Pinpoint the cell where the given text exists, returning its (x, y) midpoint coordinate. 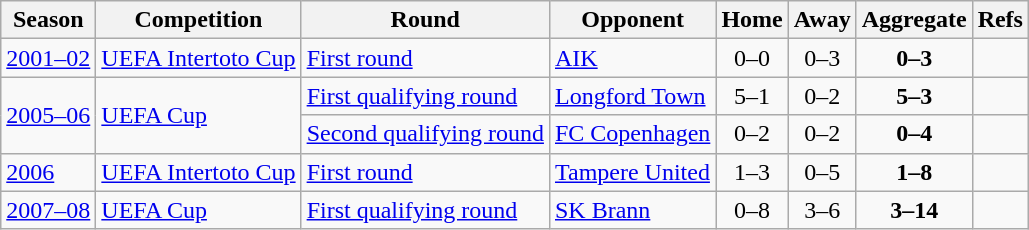
FC Copenhagen (632, 134)
1–3 (752, 172)
Tampere United (632, 172)
5–3 (914, 96)
Home (752, 20)
Longford Town (632, 96)
2006 (48, 172)
2007–08 (48, 210)
2005–06 (48, 115)
3–6 (822, 210)
5–1 (752, 96)
SK Brann (632, 210)
Round (425, 20)
0–5 (822, 172)
3–14 (914, 210)
0–8 (752, 210)
Second qualifying round (425, 134)
Season (48, 20)
2001–02 (48, 58)
AIK (632, 58)
Opponent (632, 20)
Aggregate (914, 20)
0–4 (914, 134)
Away (822, 20)
1–8 (914, 172)
0–0 (752, 58)
Competition (198, 20)
Refs (1000, 20)
